Return the [X, Y] coordinate for the center point of the cell that contains the specified text.  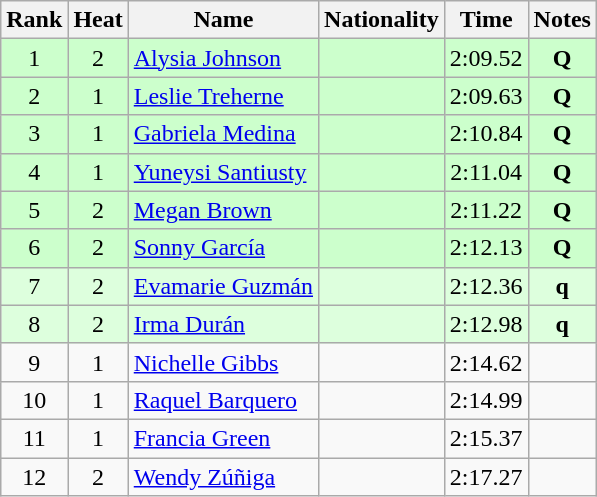
Yuneysi Santiusty [223, 172]
2:14.62 [486, 362]
Notes [562, 20]
Alysia Johnson [223, 58]
Name [223, 20]
9 [34, 362]
6 [34, 248]
Heat [98, 20]
2:15.37 [486, 438]
5 [34, 210]
2:14.99 [486, 400]
Rank [34, 20]
Sonny García [223, 248]
7 [34, 286]
2:11.22 [486, 210]
12 [34, 477]
Megan Brown [223, 210]
Evamarie Guzmán [223, 286]
2:12.98 [486, 324]
2:09.52 [486, 58]
Nationality [382, 20]
4 [34, 172]
2:12.13 [486, 248]
Gabriela Medina [223, 134]
2:12.36 [486, 286]
Irma Durán [223, 324]
Raquel Barquero [223, 400]
Time [486, 20]
2:09.63 [486, 96]
Nichelle Gibbs [223, 362]
3 [34, 134]
Leslie Treherne [223, 96]
2:11.04 [486, 172]
Francia Green [223, 438]
2:17.27 [486, 477]
2:10.84 [486, 134]
10 [34, 400]
11 [34, 438]
8 [34, 324]
Wendy Zúñiga [223, 477]
